Search for the cell housing the specified text and yield its [x, y] center coordinate. 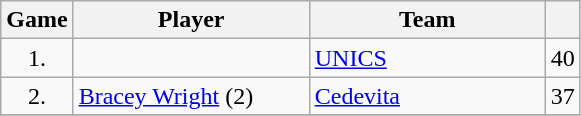
Game [37, 20]
1. [37, 58]
Cedevita [427, 96]
Team [427, 20]
UNICS [427, 58]
37 [562, 96]
2. [37, 96]
Player [191, 20]
Bracey Wright (2) [191, 96]
40 [562, 58]
